Pinpoint the cell where the given text exists, returning its [x, y] midpoint coordinate. 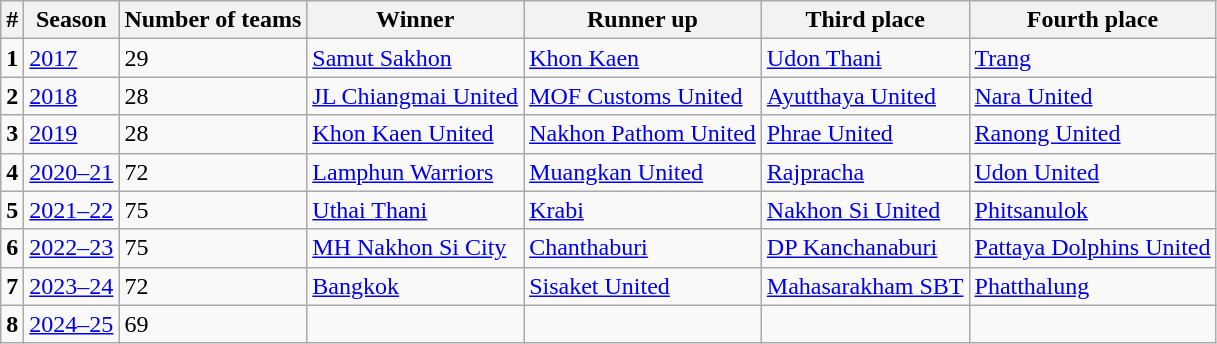
Nakhon Pathom United [643, 134]
Sisaket United [643, 286]
# [12, 20]
Trang [1092, 58]
Udon United [1092, 172]
Phatthalung [1092, 286]
Season [72, 20]
2017 [72, 58]
JL Chiangmai United [416, 96]
Nara United [1092, 96]
MOF Customs United [643, 96]
3 [12, 134]
Pattaya Dolphins United [1092, 248]
Uthai Thani [416, 210]
7 [12, 286]
5 [12, 210]
DP Kanchanaburi [865, 248]
29 [213, 58]
Third place [865, 20]
Khon Kaen United [416, 134]
Number of teams [213, 20]
Krabi [643, 210]
2021–22 [72, 210]
2024–25 [72, 324]
Winner [416, 20]
1 [12, 58]
Bangkok [416, 286]
Samut Sakhon [416, 58]
8 [12, 324]
Nakhon Si United [865, 210]
Phitsanulok [1092, 210]
Lamphun Warriors [416, 172]
Muangkan United [643, 172]
69 [213, 324]
MH Nakhon Si City [416, 248]
2020–21 [72, 172]
2019 [72, 134]
2 [12, 96]
Udon Thani [865, 58]
2023–24 [72, 286]
Mahasarakham SBT [865, 286]
Rajpracha [865, 172]
Phrae United [865, 134]
Ranong United [1092, 134]
Runner up [643, 20]
2018 [72, 96]
2022–23 [72, 248]
Khon Kaen [643, 58]
Fourth place [1092, 20]
6 [12, 248]
Chanthaburi [643, 248]
4 [12, 172]
Ayutthaya United [865, 96]
